Return (X, Y) of the center of cell containing provided text 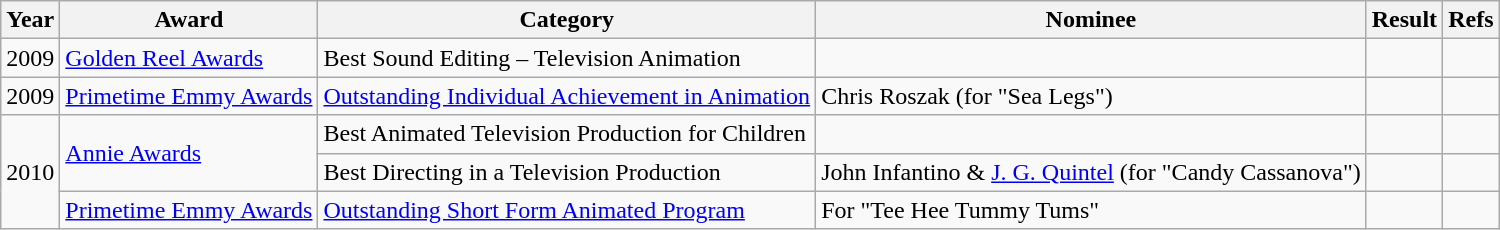
2010 (30, 172)
Annie Awards (189, 153)
Outstanding Short Form Animated Program (567, 210)
Best Animated Television Production for Children (567, 134)
Year (30, 20)
Award (189, 20)
Nominee (1092, 20)
Category (567, 20)
For "Tee Hee Tummy Tums" (1092, 210)
Outstanding Individual Achievement in Animation (567, 96)
Best Directing in a Television Production (567, 172)
Golden Reel Awards (189, 58)
John Infantino & J. G. Quintel (for "Candy Cassanova") (1092, 172)
Result (1404, 20)
Chris Roszak (for "Sea Legs") (1092, 96)
Best Sound Editing – Television Animation (567, 58)
Refs (1471, 20)
